Search for the cell housing the specified text and yield its (x, y) center coordinate. 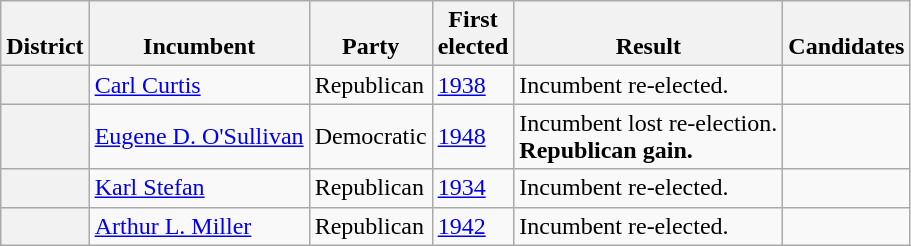
Eugene D. O'Sullivan (199, 136)
1938 (473, 85)
1948 (473, 136)
1942 (473, 226)
District (45, 34)
Carl Curtis (199, 85)
Candidates (846, 34)
Karl Stefan (199, 188)
Result (648, 34)
Incumbent (199, 34)
Incumbent lost re-election.Republican gain. (648, 136)
1934 (473, 188)
Firstelected (473, 34)
Arthur L. Miller (199, 226)
Democratic (370, 136)
Party (370, 34)
